From the cell containing the given text, extract its center point as [X, Y] coordinate. 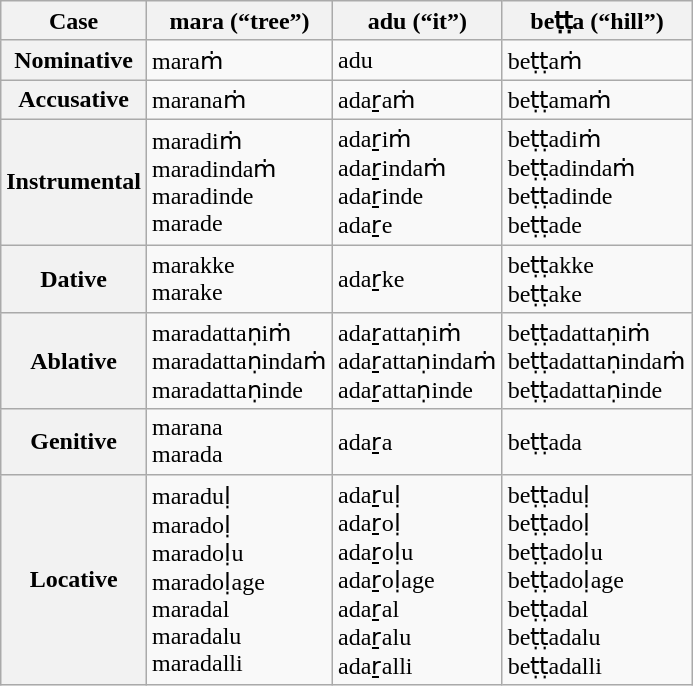
marakkemarake [239, 278]
beṭṭadiṁbeṭṭadindaṁbeṭṭadindebeṭṭade [596, 182]
Accusative [74, 100]
adaṟa [417, 442]
adaṟuḷadaṟoḷadaṟoḷuadaṟoḷageadaṟaladaṟaluadaṟalli [417, 580]
adaṟattaṇiṁadaṟattaṇindaṁadaṟattaṇinde [417, 362]
adaṟke [417, 278]
adu [417, 60]
maradattaṇiṁmaradattaṇindaṁmaradattaṇinde [239, 362]
maraduḷmaradoḷmaradoḷumaradoḷagemaradalmaradalumaradalli [239, 580]
beṭṭadattaṇiṁbeṭṭadattaṇindaṁbeṭṭadattaṇinde [596, 362]
maranaṁ [239, 100]
adaṟiṁadaṟindaṁadaṟindeadaṟe [417, 182]
maraṁ [239, 60]
Instrumental [74, 182]
adaṟaṁ [417, 100]
adu (“it”) [417, 21]
Nominative [74, 60]
mara (“tree”) [239, 21]
maranamarada [239, 442]
Locative [74, 580]
maradiṁmaradindaṁmaradindemarade [239, 182]
Genitive [74, 442]
beṭṭaṁ [596, 60]
beṭṭada [596, 442]
beṭṭamaṁ [596, 100]
beṭṭakkebeṭṭake [596, 278]
Ablative [74, 362]
beṭṭa (“hill”) [596, 21]
beṭṭaduḷbeṭṭadoḷbeṭṭadoḷubeṭṭadoḷagebeṭṭadalbeṭṭadalubeṭṭadalli [596, 580]
Case [74, 21]
Dative [74, 278]
